From the cell containing the given text, extract its center point as [X, Y] coordinate. 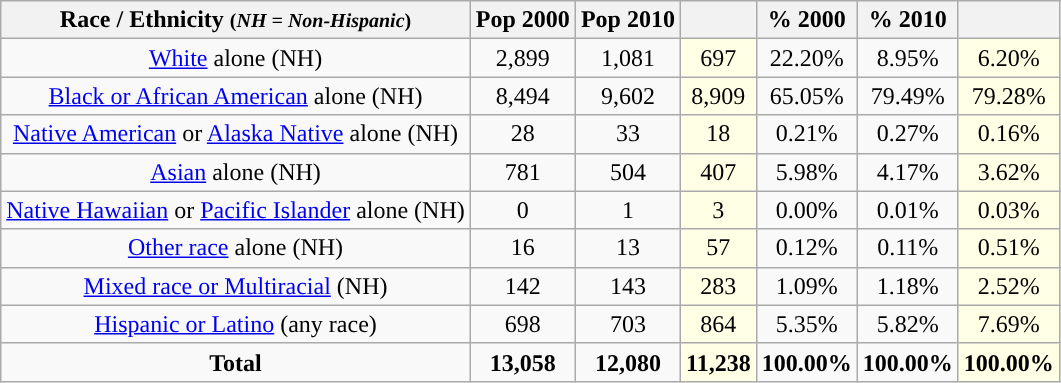
697 [718, 58]
142 [522, 286]
Native Hawaiian or Pacific Islander alone (NH) [236, 210]
Pop 2010 [628, 20]
13,058 [522, 362]
4.17% [908, 172]
698 [522, 324]
3.62% [1008, 172]
% 2010 [908, 20]
2,899 [522, 58]
0.27% [908, 134]
7.69% [1008, 324]
0.01% [908, 210]
Pop 2000 [522, 20]
1 [628, 210]
79.28% [1008, 96]
703 [628, 324]
16 [522, 248]
33 [628, 134]
12,080 [628, 362]
0.03% [1008, 210]
9,602 [628, 96]
% 2000 [806, 20]
5.98% [806, 172]
781 [522, 172]
18 [718, 134]
0.16% [1008, 134]
65.05% [806, 96]
3 [718, 210]
28 [522, 134]
5.35% [806, 324]
0.11% [908, 248]
Total [236, 362]
Asian alone (NH) [236, 172]
79.49% [908, 96]
1.09% [806, 286]
22.20% [806, 58]
1,081 [628, 58]
407 [718, 172]
8,494 [522, 96]
Hispanic or Latino (any race) [236, 324]
13 [628, 248]
0.00% [806, 210]
Race / Ethnicity (NH = Non-Hispanic) [236, 20]
0.12% [806, 248]
6.20% [1008, 58]
5.82% [908, 324]
Native American or Alaska Native alone (NH) [236, 134]
0 [522, 210]
143 [628, 286]
57 [718, 248]
8.95% [908, 58]
Other race alone (NH) [236, 248]
1.18% [908, 286]
504 [628, 172]
8,909 [718, 96]
Mixed race or Multiracial (NH) [236, 286]
283 [718, 286]
0.21% [806, 134]
11,238 [718, 362]
0.51% [1008, 248]
2.52% [1008, 286]
Black or African American alone (NH) [236, 96]
White alone (NH) [236, 58]
864 [718, 324]
